For the text-containing cell, return its midpoint in (x, y) coordinate format. 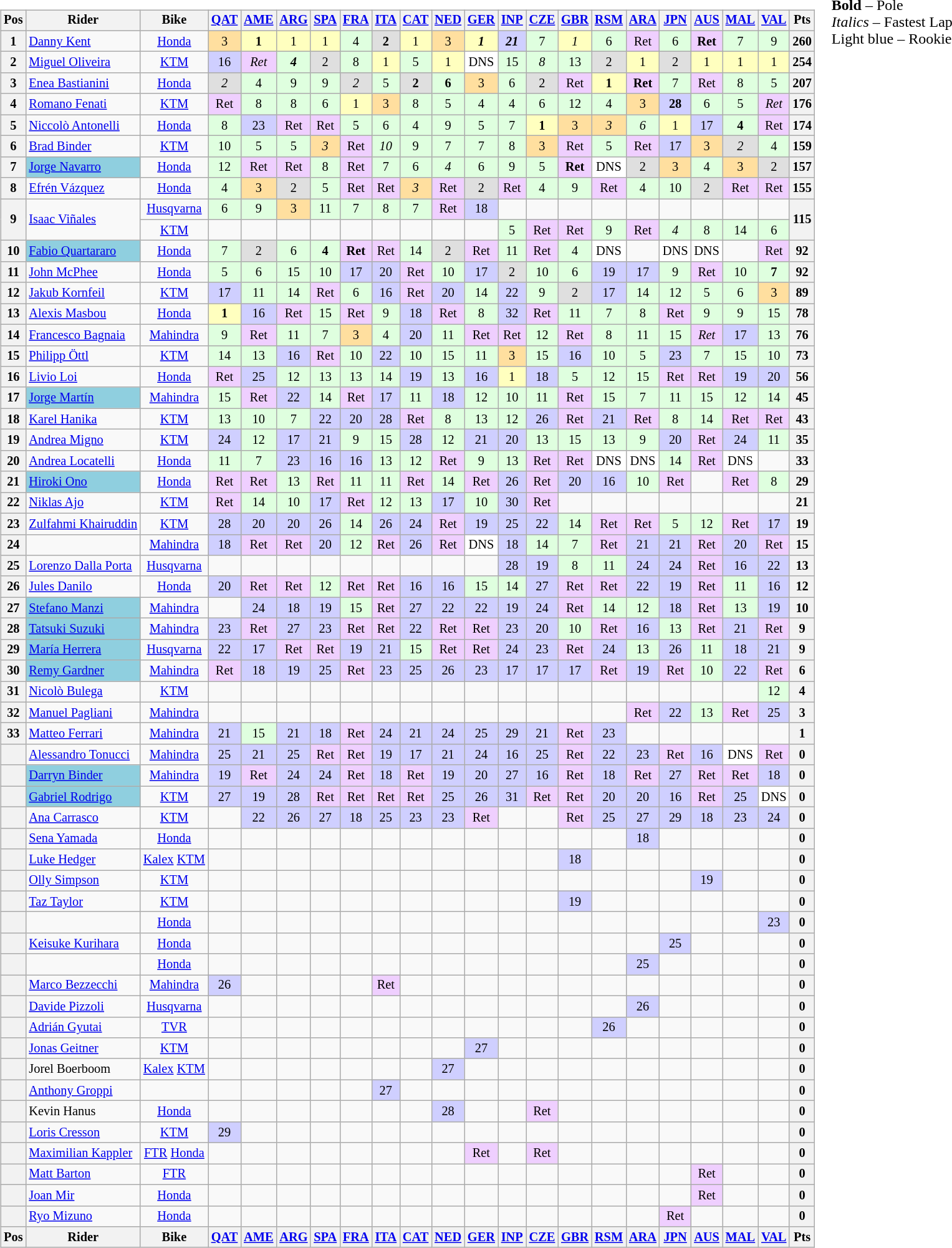
Romano Fenati (83, 104)
FTR (175, 1174)
Enea Bastianini (83, 84)
43 (802, 419)
Nicolò Bulega (83, 692)
Francesco Bagnaia (83, 335)
260 (802, 41)
Adrián Gyutai (83, 1027)
Niklas Ajo (83, 503)
Remy Gardner (83, 671)
35 (802, 440)
Philipp Öttl (83, 356)
Livio Loi (83, 377)
207 (802, 84)
Hiroki Ono (83, 482)
Karel Hanika (83, 419)
Davide Pizzoli (83, 1006)
76 (802, 335)
Jonas Geitner (83, 1049)
Ana Carrasco (83, 818)
Niccolò Antonelli (83, 125)
254 (802, 62)
Matt Barton (83, 1174)
Andrea Migno (83, 440)
Jules Danilo (83, 587)
Matteo Ferrari (83, 734)
Manuel Pagliani (83, 713)
174 (802, 125)
Jorel Boerboom (83, 1069)
Zulfahmi Khairuddin (83, 524)
73 (802, 356)
Marco Bezzecchi (83, 986)
Miguel Oliveira (83, 62)
Efrén Vázquez (83, 188)
Stefano Manzi (83, 608)
56 (802, 377)
155 (802, 188)
Jorge Martín (83, 398)
176 (802, 104)
Ryo Mizuno (83, 1216)
Darryn Binder (83, 775)
159 (802, 146)
Anthony Groppi (83, 1090)
María Herrera (83, 650)
Luke Hedger (83, 860)
John McPhee (83, 272)
45 (802, 398)
Sena Yamada (83, 838)
Kevin Hanus (83, 1111)
Jorge Navarro (83, 167)
157 (802, 167)
78 (802, 314)
TVR (175, 1027)
Andrea Locatelli (83, 461)
Loris Cresson (83, 1132)
Isaac Viñales (83, 219)
89 (802, 293)
Keisuke Kurihara (83, 944)
Alexis Masbou (83, 314)
Maximilian Kappler (83, 1153)
Lorenzo Dalla Porta (83, 566)
Alessandro Tonucci (83, 755)
115 (802, 219)
Tatsuki Suzuki (83, 629)
Danny Kent (83, 41)
Brad Binder (83, 146)
Joan Mir (83, 1195)
Olly Simpson (83, 881)
FTR Honda (175, 1153)
Jakub Kornfeil (83, 293)
Gabriel Rodrigo (83, 797)
Fabio Quartararo (83, 251)
Taz Taylor (83, 901)
